Find where the given text appears and provide that cell's center as [x, y] coordinate. 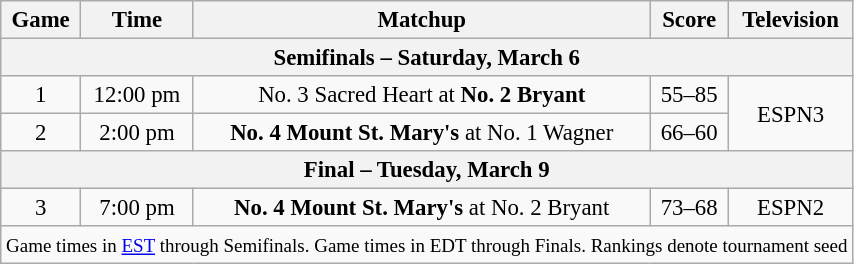
12:00 pm [138, 95]
Final – Tuesday, March 9 [427, 170]
Semifinals – Saturday, March 6 [427, 58]
7:00 pm [138, 208]
3 [41, 208]
2 [41, 133]
73–68 [689, 208]
Time [138, 20]
Matchup [422, 20]
No. 4 Mount St. Mary's at No. 2 Bryant [422, 208]
Television [790, 20]
2:00 pm [138, 133]
No. 4 Mount St. Mary's at No. 1 Wagner [422, 133]
1 [41, 95]
55–85 [689, 95]
ESPN2 [790, 208]
66–60 [689, 133]
Game times in EST through Semifinals. Game times in EDT through Finals. Rankings denote tournament seed [427, 245]
ESPN3 [790, 114]
Score [689, 20]
Game [41, 20]
No. 3 Sacred Heart at No. 2 Bryant [422, 95]
